Identify which cell holds the provided text, then report its [X, Y] central coordinate. 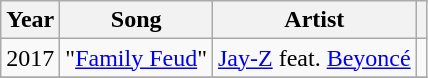
Jay-Z feat. Beyoncé [314, 58]
Song [136, 20]
Year [30, 20]
2017 [30, 58]
"Family Feud" [136, 58]
Artist [314, 20]
